Provide the (x, y) coordinate of the cell's center where the given text is located.  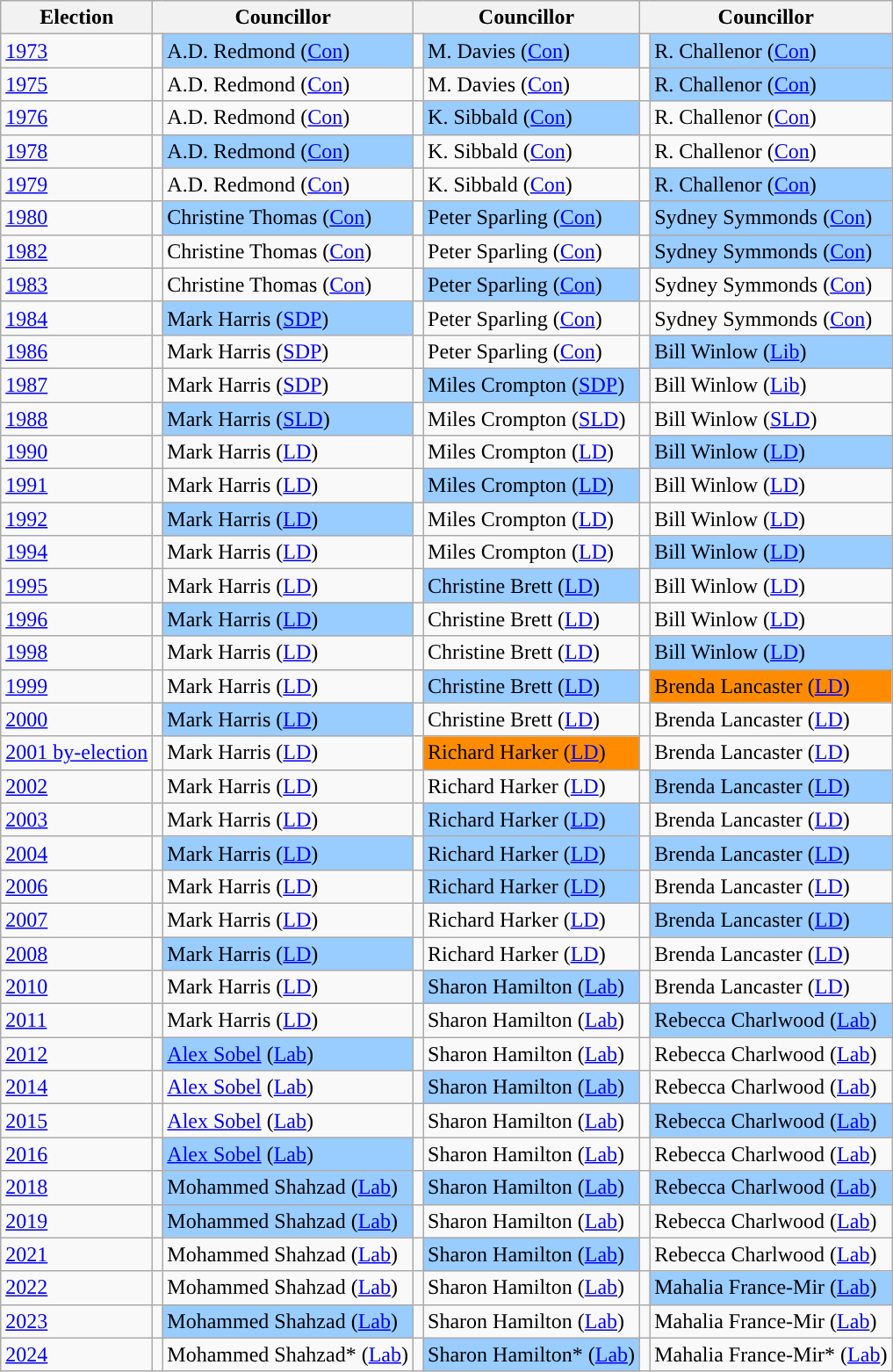
2003 (77, 820)
1976 (77, 118)
1973 (77, 51)
2008 (77, 953)
1990 (77, 452)
2018 (77, 1188)
Mohammed Shahzad* (Lab) (288, 1354)
1983 (77, 285)
Mahalia France-Mir* (Lab) (771, 1354)
2001 by-election (77, 753)
2019 (77, 1221)
1986 (77, 351)
Sharon Hamilton* (Lab) (532, 1354)
2014 (77, 1087)
1994 (77, 552)
2024 (77, 1354)
1999 (77, 686)
2016 (77, 1154)
1978 (77, 151)
Miles Crompton (SDP) (532, 385)
2000 (77, 719)
2023 (77, 1321)
1998 (77, 653)
2021 (77, 1254)
1984 (77, 318)
1975 (77, 84)
1982 (77, 251)
Miles Crompton (SLD) (532, 419)
1996 (77, 619)
1988 (77, 419)
2004 (77, 853)
2022 (77, 1288)
2015 (77, 1121)
1987 (77, 385)
2002 (77, 786)
Mark Harris (SLD) (288, 419)
1995 (77, 586)
1992 (77, 519)
1980 (77, 218)
2010 (77, 987)
1991 (77, 486)
2011 (77, 1021)
1979 (77, 184)
Election (77, 18)
2012 (77, 1054)
Bill Winlow (SLD) (771, 419)
2007 (77, 920)
2006 (77, 886)
